Identify which cell holds the provided text, then report its [x, y] central coordinate. 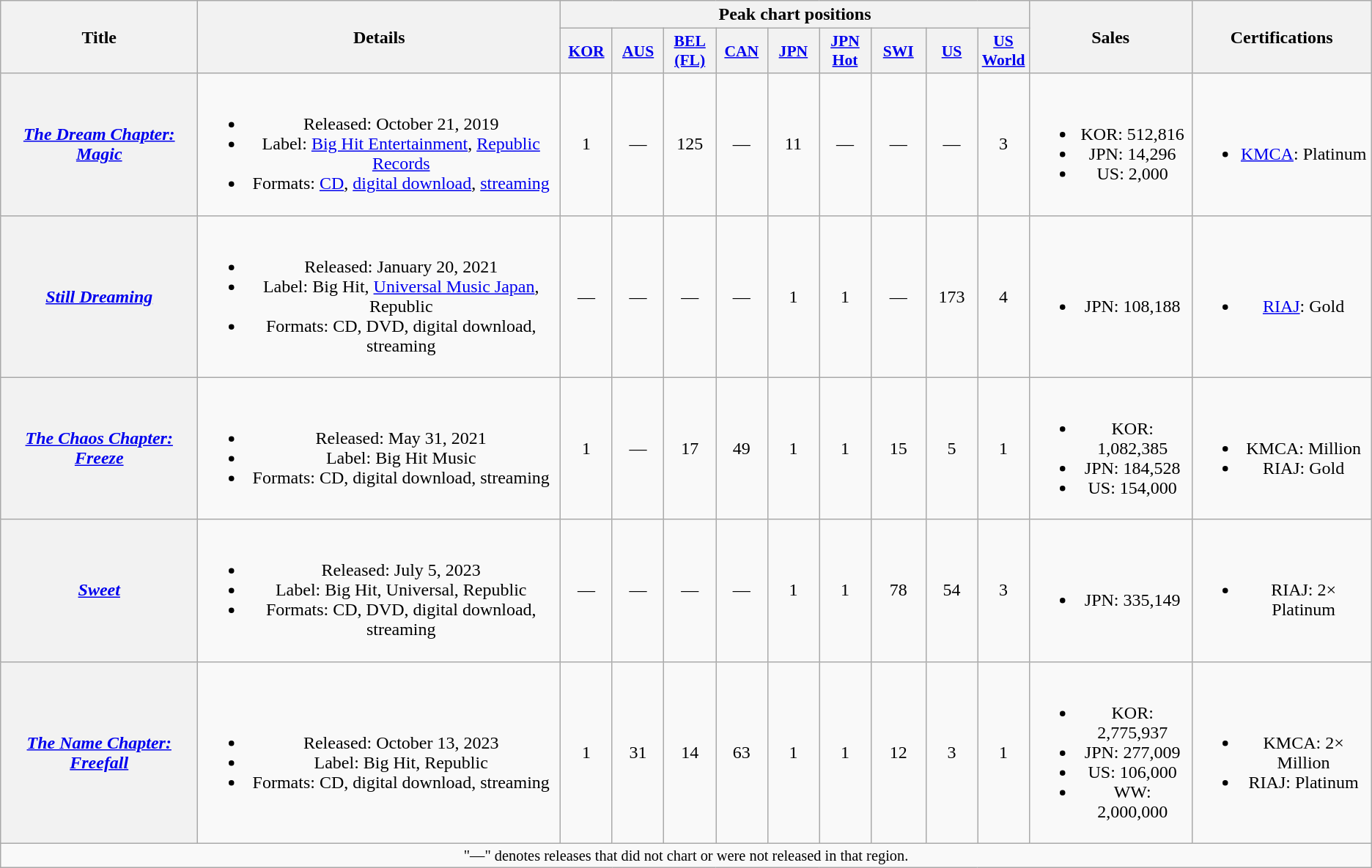
The Name Chapter: Freefall [100, 752]
17 [690, 448]
BEL(FL) [690, 51]
12 [899, 752]
Released: May 31, 2021 Label: Big Hit MusicFormats: CD, digital download, streaming [380, 448]
KOR [586, 51]
KMCA: MillionRIAJ: Gold [1281, 448]
US [951, 51]
JPN [793, 51]
KMCA: Platinum [1281, 144]
Released: October 21, 2019 Label: Big Hit Entertainment, Republic RecordsFormats: CD, digital download, streaming [380, 144]
63 [742, 752]
JPNHot [846, 51]
Still Dreaming [100, 296]
125 [690, 144]
"—" denotes releases that did not chart or were not released in that region. [686, 856]
JPN: 108,188 [1110, 296]
Sweet [100, 590]
Sales [1110, 37]
11 [793, 144]
CAN [742, 51]
Released: January 20, 2021 Label: Big Hit, Universal Music Japan, RepublicFormats: CD, DVD, digital download, streaming [380, 296]
78 [899, 590]
Certifications [1281, 37]
15 [899, 448]
Details [380, 37]
49 [742, 448]
RIAJ: 2× Platinum [1281, 590]
AUS [638, 51]
173 [951, 296]
RIAJ: Gold [1281, 296]
5 [951, 448]
Title [100, 37]
KOR: 2,775,937JPN: 277,009US: 106,000WW: 2,000,000 [1110, 752]
Released: October 13, 2023 Label: Big Hit, RepublicFormats: CD, digital download, streaming [380, 752]
SWI [899, 51]
54 [951, 590]
KOR: 1,082,385JPN: 184,528US: 154,000 [1110, 448]
KMCA: 2× MillionRIAJ: Platinum [1281, 752]
The Dream Chapter: Magic [100, 144]
The Chaos Chapter: Freeze [100, 448]
JPN: 335,149 [1110, 590]
14 [690, 752]
4 [1004, 296]
Released: July 5, 2023 Label: Big Hit, Universal, RepublicFormats: CD, DVD, digital download, streaming [380, 590]
31 [638, 752]
KOR: 512,816JPN: 14,296US: 2,000 [1110, 144]
USWorld [1004, 51]
Peak chart positions [795, 15]
